Pinpoint the cell where the given text exists, returning its [x, y] midpoint coordinate. 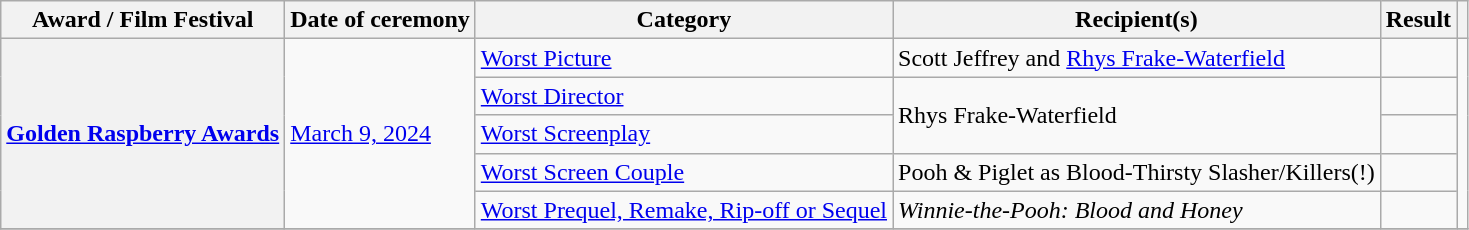
Golden Raspberry Awards [143, 134]
Recipient(s) [1137, 20]
March 9, 2024 [380, 134]
Worst Picture [684, 58]
Worst Director [684, 96]
Date of ceremony [380, 20]
Award / Film Festival [143, 20]
Worst Prequel, Remake, Rip-off or Sequel [684, 210]
Pooh & Piglet as Blood-Thirsty Slasher/Killers(!) [1137, 172]
Scott Jeffrey and Rhys Frake-Waterfield [1137, 58]
Rhys Frake-Waterfield [1137, 115]
Category [684, 20]
Winnie-the-Pooh: Blood and Honey [1137, 210]
Result [1418, 20]
Worst Screenplay [684, 134]
Worst Screen Couple [684, 172]
